Extract the (x, y) coordinate from the center of the cell holding the provided text.  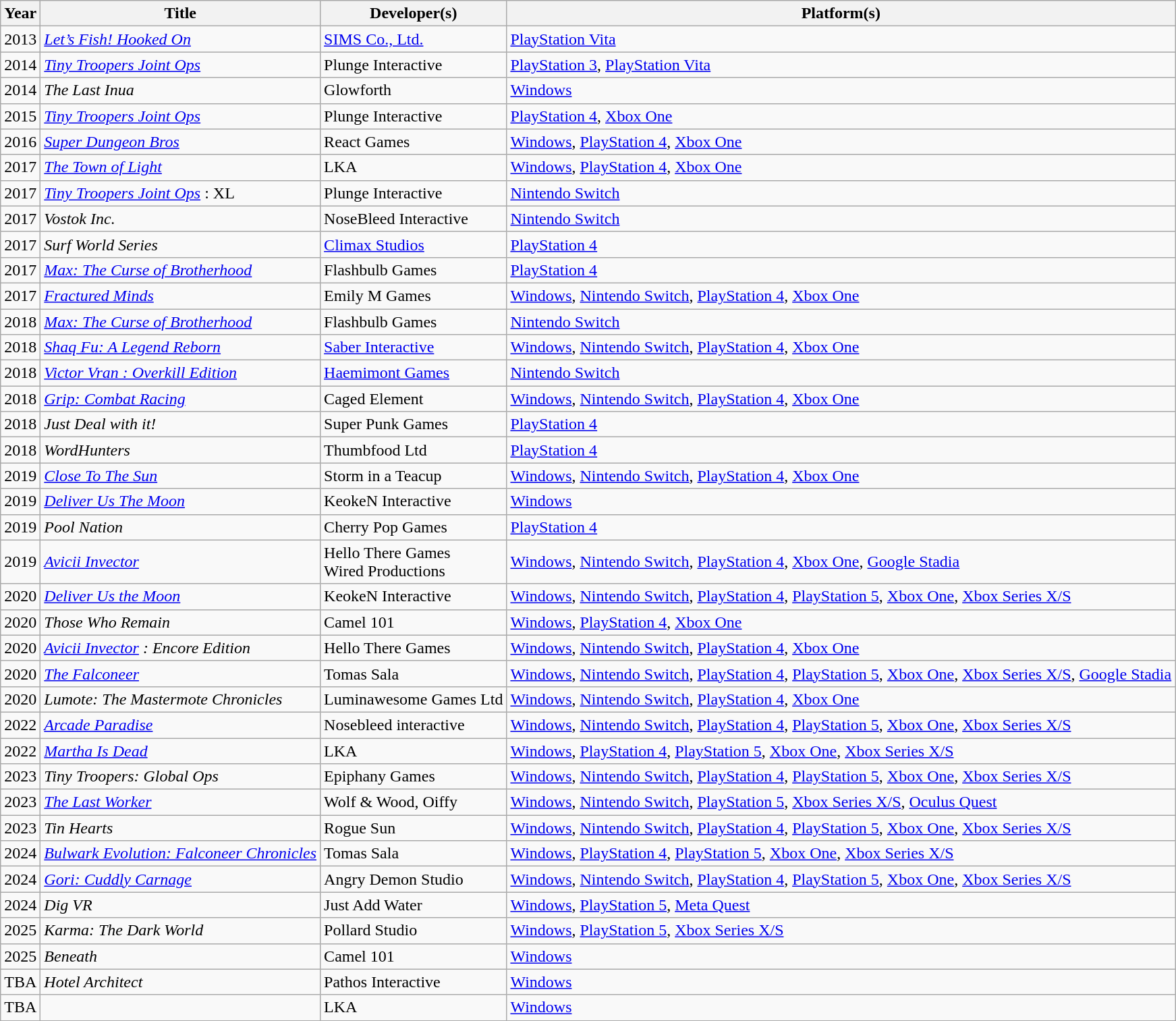
PlayStation Vita (841, 39)
NoseBleed Interactive (414, 219)
Karma: The Dark World (181, 931)
Rogue Sun (414, 828)
Super Punk Games (414, 424)
The Falconeer (181, 673)
Grip: Combat Racing (181, 399)
Storm in a Teacup (414, 476)
Lumote: The Mastermote Chronicles (181, 699)
WordHunters (181, 450)
PlayStation 4, Xbox One (841, 116)
Year (20, 13)
Bulwark Evolution: Falconeer Chronicles (181, 854)
Windows, PlayStation 5, Meta Quest (841, 905)
2016 (20, 142)
Vostok Inc. (181, 219)
Avicii Invector (181, 561)
SIMS Co., Ltd. (414, 39)
Deliver Us the Moon (181, 597)
The Town of Light (181, 167)
Wolf & Wood, Oiffy (414, 802)
Avicii Invector : Encore Edition (181, 648)
Let’s Fish! Hooked On (181, 39)
Pollard Studio (414, 931)
Pool Nation (181, 527)
Just Deal with it! (181, 424)
Tin Hearts (181, 828)
Just Add Water (414, 905)
Shaq Fu: A Legend Reborn (181, 348)
Haemimont Games (414, 373)
Pathos Interactive (414, 982)
Platform(s) (841, 13)
Hello There Games (414, 648)
Cherry Pop Games (414, 527)
The Last Inua (181, 90)
Hotel Architect (181, 982)
Fractured Minds (181, 296)
Gori: Cuddly Carnage (181, 879)
Emily M Games (414, 296)
Windows, Nintendo Switch, PlayStation 5, Xbox Series X/S, Oculus Quest (841, 802)
2013 (20, 39)
Glowforth (414, 90)
Surf World Series (181, 244)
Caged Element (414, 399)
Developer(s) (414, 13)
Windows, Nintendo Switch, PlayStation 4, PlayStation 5, Xbox One, Xbox Series X/S, Google Stadia (841, 673)
Arcade Paradise (181, 725)
Nosebleed interactive (414, 725)
Tiny Troopers Joint Ops : XL (181, 193)
Beneath (181, 956)
Windows, Nintendo Switch, PlayStation 4, Xbox One, Google Stadia (841, 561)
React Games (414, 142)
Deliver Us The Moon (181, 501)
Super Dungeon Bros (181, 142)
PlayStation 3, PlayStation Vita (841, 65)
Climax Studios (414, 244)
Tiny Troopers: Global Ops (181, 777)
Saber Interactive (414, 348)
Title (181, 13)
Thumbfood Ltd (414, 450)
Dig VR (181, 905)
2015 (20, 116)
Those Who Remain (181, 622)
Martha Is Dead (181, 751)
Windows, PlayStation 5, Xbox Series X/S (841, 931)
The Last Worker (181, 802)
Epiphany Games (414, 777)
Victor Vran : Overkill Edition (181, 373)
Close To The Sun (181, 476)
Angry Demon Studio (414, 879)
Luminawesome Games Ltd (414, 699)
Hello There GamesWired Productions (414, 561)
